Search for the cell housing the specified text and yield its (x, y) center coordinate. 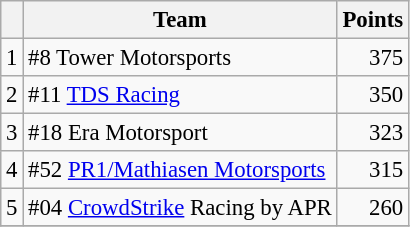
Team (180, 20)
#18 Era Motorsport (180, 133)
1 (12, 58)
350 (372, 95)
323 (372, 133)
315 (372, 170)
4 (12, 170)
#11 TDS Racing (180, 95)
375 (372, 58)
Points (372, 20)
5 (12, 208)
260 (372, 208)
2 (12, 95)
#52 PR1/Mathiasen Motorsports (180, 170)
3 (12, 133)
#8 Tower Motorsports (180, 58)
#04 CrowdStrike Racing by APR (180, 208)
